Detect which cell encompasses the target text, then output its (X, Y) center coordinate. 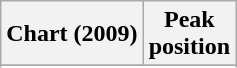
Peakposition (189, 34)
Chart (2009) (72, 34)
